Identify which cell holds the provided text, then report its [x, y] central coordinate. 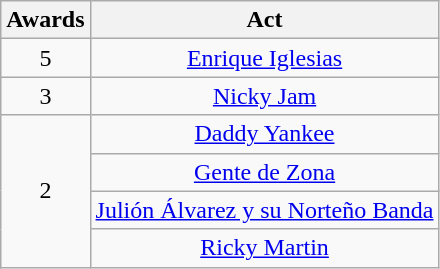
3 [46, 96]
Enrique Iglesias [264, 58]
Awards [46, 20]
Nicky Jam [264, 96]
5 [46, 58]
Act [264, 20]
Ricky Martin [264, 248]
Daddy Yankee [264, 134]
Gente de Zona [264, 172]
Julión Álvarez y su Norteño Banda [264, 210]
2 [46, 191]
